Provide the [x, y] coordinate of the cell's center where the given text is located.  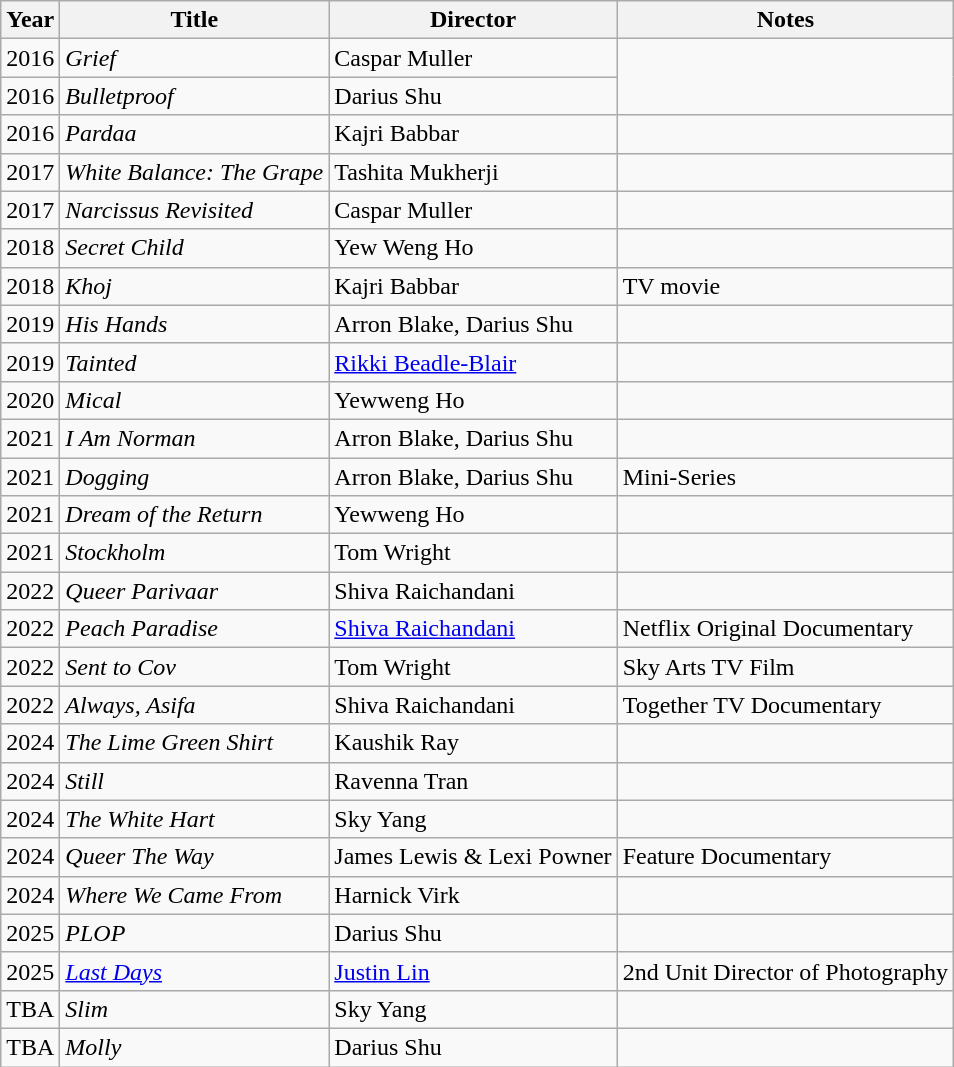
Still [194, 781]
Feature Documentary [785, 857]
Where We Came From [194, 895]
2nd Unit Director of Photography [785, 971]
Khoj [194, 286]
White Balance: The Grape [194, 172]
Secret Child [194, 248]
Mini-Series [785, 477]
Molly [194, 1047]
Slim [194, 1009]
The White Hart [194, 819]
Ravenna Tran [473, 781]
Rikki Beadle-Blair [473, 362]
PLOP [194, 933]
Title [194, 20]
Kaushik Ray [473, 743]
I Am Norman [194, 438]
Narcissus Revisited [194, 210]
James Lewis & Lexi Powner [473, 857]
Grief [194, 58]
Sky Arts TV Film [785, 667]
Notes [785, 20]
Queer The Way [194, 857]
Harnick Virk [473, 895]
Year [30, 20]
Together TV Documentary [785, 705]
Dogging [194, 477]
Peach Paradise [194, 629]
Pardaa [194, 134]
Justin Lin [473, 971]
Stockholm [194, 553]
Director [473, 20]
Tainted [194, 362]
Dream of the Return [194, 515]
Sent to Cov [194, 667]
His Hands [194, 324]
2020 [30, 400]
Yew Weng Ho [473, 248]
Bulletproof [194, 96]
Tashita Mukherji [473, 172]
Mical [194, 400]
Last Days [194, 971]
TV movie [785, 286]
The Lime Green Shirt [194, 743]
Queer Parivaar [194, 591]
Netflix Original Documentary [785, 629]
Always, Asifa [194, 705]
